Pinpoint the cell where the given text exists, returning its (X, Y) midpoint coordinate. 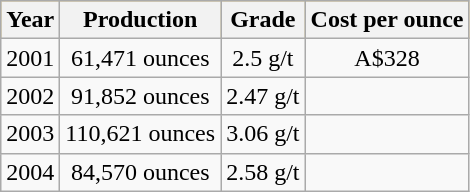
91,852 ounces (140, 96)
110,621 ounces (140, 134)
2001 (30, 58)
84,570 ounces (140, 172)
Year (30, 20)
2004 (30, 172)
2.47 g/t (263, 96)
2.58 g/t (263, 172)
61,471 ounces (140, 58)
3.06 g/t (263, 134)
Cost per ounce (387, 20)
2.5 g/t (263, 58)
A$328 (387, 58)
2003 (30, 134)
2002 (30, 96)
Grade (263, 20)
Production (140, 20)
